Detect which cell encompasses the target text, then output its [x, y] center coordinate. 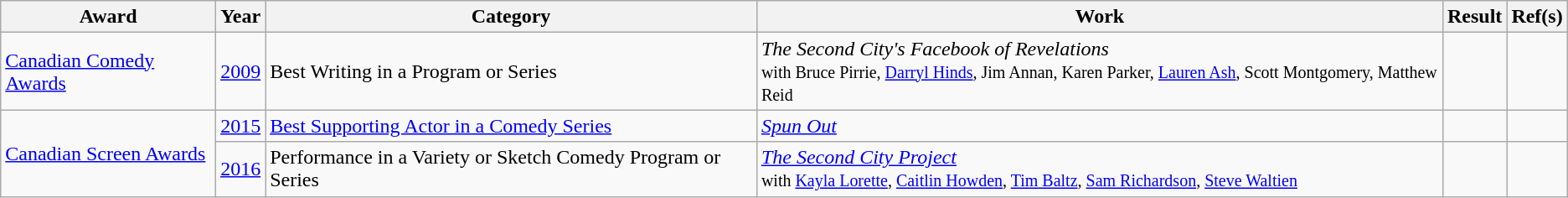
Award [109, 17]
The Second City Projectwith Kayla Lorette, Caitlin Howden, Tim Baltz, Sam Richardson, Steve Waltien [1099, 169]
Spun Out [1099, 126]
Result [1474, 17]
Performance in a Variety or Sketch Comedy Program or Series [511, 169]
Best Supporting Actor in a Comedy Series [511, 126]
The Second City's Facebook of Revelationswith Bruce Pirrie, Darryl Hinds, Jim Annan, Karen Parker, Lauren Ash, Scott Montgomery, Matthew Reid [1099, 71]
2009 [241, 71]
Ref(s) [1537, 17]
2016 [241, 169]
2015 [241, 126]
Category [511, 17]
Canadian Comedy Awards [109, 71]
Best Writing in a Program or Series [511, 71]
Work [1099, 17]
Year [241, 17]
Canadian Screen Awards [109, 153]
